Provide the (X, Y) coordinate of the cell's center where the given text is located.  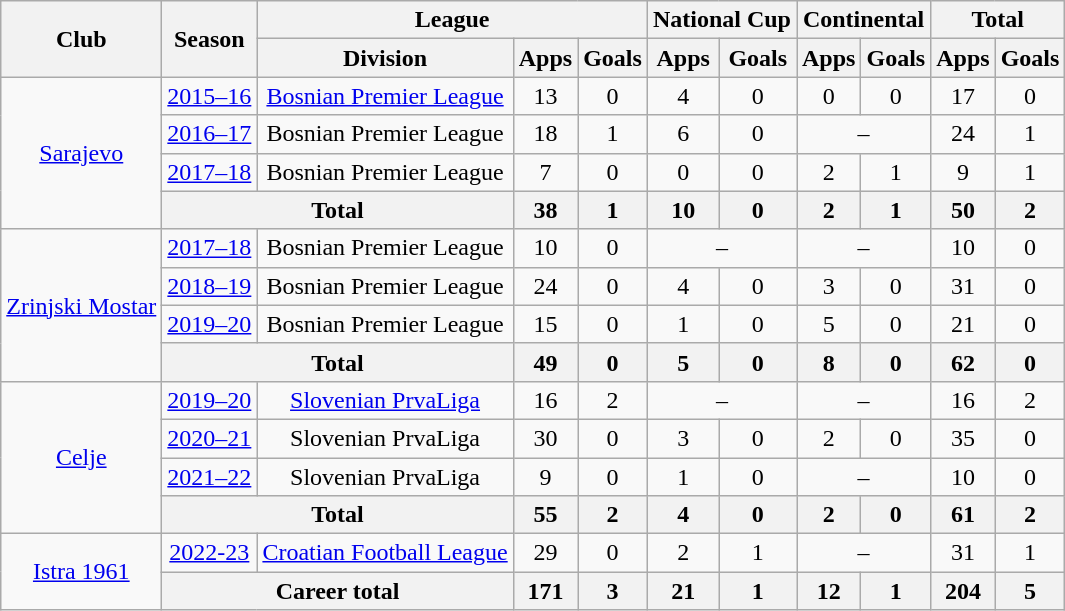
17 (963, 96)
Zrinjski Mostar (82, 305)
12 (828, 591)
50 (963, 210)
Sarajevo (82, 153)
2015–16 (210, 96)
2021–22 (210, 477)
29 (545, 553)
League (452, 20)
13 (545, 96)
55 (545, 515)
Croatian Football League (385, 553)
18 (545, 134)
Career total (338, 591)
30 (545, 438)
35 (963, 438)
171 (545, 591)
Continental (863, 20)
Istra 1961 (82, 572)
204 (963, 591)
49 (545, 362)
62 (963, 362)
2018–19 (210, 286)
Club (82, 39)
38 (545, 210)
8 (828, 362)
6 (683, 134)
2022-23 (210, 553)
Season (210, 39)
National Cup (722, 20)
15 (545, 324)
7 (545, 172)
2020–21 (210, 438)
2016–17 (210, 134)
Division (385, 58)
Celje (82, 457)
61 (963, 515)
